Search for the cell housing the specified text and yield its (X, Y) center coordinate. 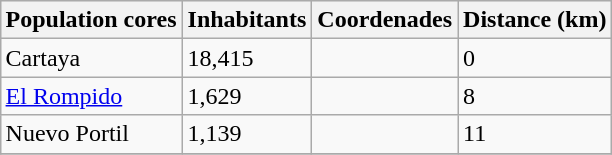
8 (535, 96)
Cartaya (91, 58)
Population cores (91, 20)
Inhabitants (247, 20)
0 (535, 58)
1,139 (247, 134)
Nuevo Portil (91, 134)
Coordenades (385, 20)
El Rompido (91, 96)
18,415 (247, 58)
11 (535, 134)
1,629 (247, 96)
Distance (km) (535, 20)
